Capture the cell that displays the provided text and extract its [X, Y] central coordinate. 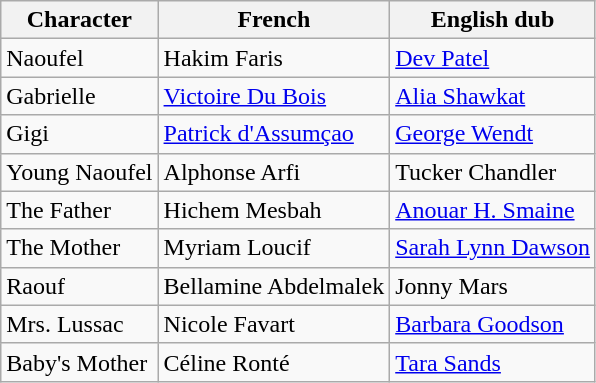
Tucker Chandler [493, 172]
Naoufel [80, 58]
French [274, 20]
Anouar H. Smaine [493, 210]
Jonny Mars [493, 286]
Hichem Mesbah [274, 210]
Hakim Faris [274, 58]
Young Naoufel [80, 172]
Raouf [80, 286]
Gabrielle [80, 96]
English dub [493, 20]
George Wendt [493, 134]
Victoire Du Bois [274, 96]
Sarah Lynn Dawson [493, 248]
Barbara Goodson [493, 324]
Alia Shawkat [493, 96]
Gigi [80, 134]
The Mother [80, 248]
Alphonse Arfi [274, 172]
Tara Sands [493, 362]
Baby's Mother [80, 362]
Myriam Loucif [274, 248]
Céline Ronté [274, 362]
Dev Patel [493, 58]
The Father [80, 210]
Patrick d'Assumçao [274, 134]
Nicole Favart [274, 324]
Character [80, 20]
Bellamine Abdelmalek [274, 286]
Mrs. Lussac [80, 324]
